Find where the given text appears and provide that cell's center as (X, Y) coordinate. 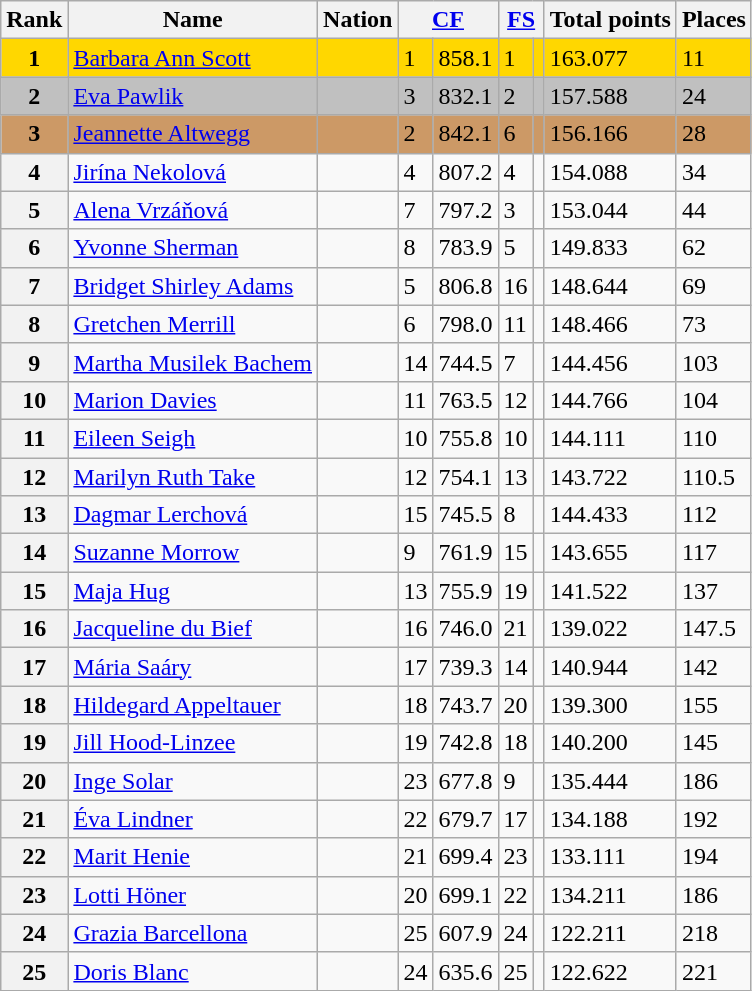
156.166 (610, 134)
144.766 (610, 400)
783.9 (466, 248)
139.022 (610, 629)
145 (714, 743)
Grazia Barcellona (193, 933)
157.588 (610, 96)
Marilyn Ruth Take (193, 477)
Lotti Höner (193, 895)
140.200 (610, 743)
746.0 (466, 629)
Hildegard Appeltauer (193, 705)
134.211 (610, 895)
Éva Lindner (193, 819)
142 (714, 667)
832.1 (466, 96)
858.1 (466, 58)
192 (714, 819)
194 (714, 857)
110.5 (714, 477)
Doris Blanc (193, 971)
122.211 (610, 933)
155 (714, 705)
134.188 (610, 819)
842.1 (466, 134)
143.722 (610, 477)
743.7 (466, 705)
221 (714, 971)
755.8 (466, 438)
797.2 (466, 210)
147.5 (714, 629)
754.1 (466, 477)
Nation (358, 20)
117 (714, 553)
635.6 (466, 971)
104 (714, 400)
137 (714, 591)
Martha Musilek Bachem (193, 362)
Places (714, 20)
FS (521, 20)
Suzanne Morrow (193, 553)
144.111 (610, 438)
62 (714, 248)
699.4 (466, 857)
Marion Davies (193, 400)
Alena Vrzáňová (193, 210)
Dagmar Lerchová (193, 515)
34 (714, 172)
807.2 (466, 172)
148.644 (610, 286)
Eileen Seigh (193, 438)
Rank (34, 20)
739.3 (466, 667)
755.9 (466, 591)
140.944 (610, 667)
148.466 (610, 324)
Inge Solar (193, 781)
122.622 (610, 971)
Yvonne Sherman (193, 248)
103 (714, 362)
679.7 (466, 819)
761.9 (466, 553)
745.5 (466, 515)
110 (714, 438)
141.522 (610, 591)
Jacqueline du Bief (193, 629)
763.5 (466, 400)
144.456 (610, 362)
Name (193, 20)
135.444 (610, 781)
149.833 (610, 248)
742.8 (466, 743)
806.8 (466, 286)
28 (714, 134)
Barbara Ann Scott (193, 58)
677.8 (466, 781)
163.077 (610, 58)
144.433 (610, 515)
112 (714, 515)
73 (714, 324)
154.088 (610, 172)
Maja Hug (193, 591)
Gretchen Merrill (193, 324)
Marit Henie (193, 857)
143.655 (610, 553)
CF (448, 20)
139.300 (610, 705)
153.044 (610, 210)
Total points (610, 20)
Jirína Nekolová (193, 172)
744.5 (466, 362)
44 (714, 210)
Jill Hood-Linzee (193, 743)
Jeannette Altwegg (193, 134)
699.1 (466, 895)
607.9 (466, 933)
133.111 (610, 857)
Mária Saáry (193, 667)
Eva Pawlik (193, 96)
218 (714, 933)
798.0 (466, 324)
Bridget Shirley Adams (193, 286)
69 (714, 286)
